Output the (X, Y) coordinate of the center of the cell containing the given text.  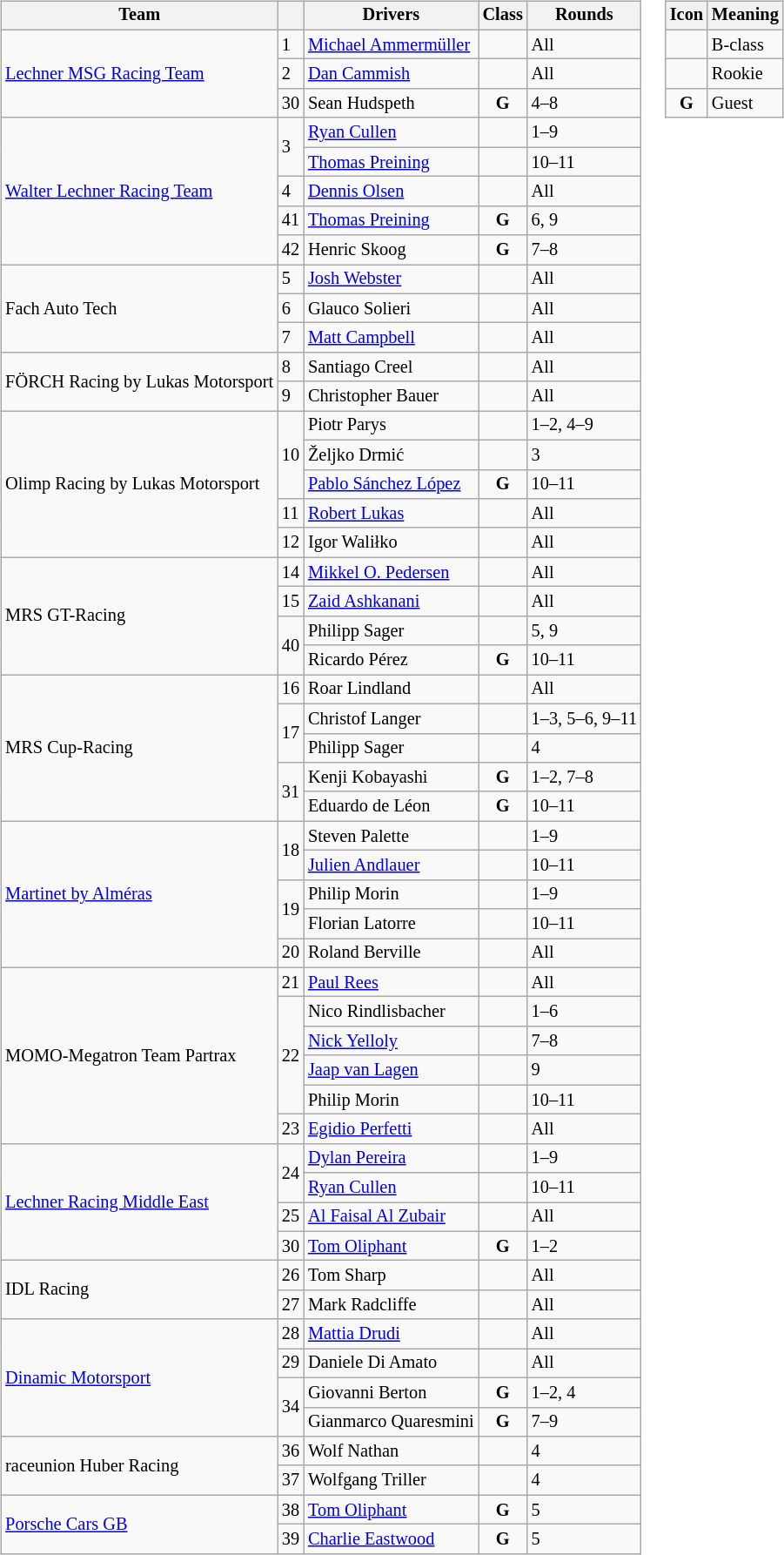
Sean Hudspeth (391, 104)
19 (291, 909)
1–2, 4 (585, 1392)
Florian Latorre (391, 924)
Lechner Racing Middle East (139, 1202)
5, 9 (585, 630)
Dinamic Motorsport (139, 1377)
16 (291, 690)
Josh Webster (391, 279)
Santiago Creel (391, 367)
Dennis Olsen (391, 192)
Wolf Nathan (391, 1451)
20 (291, 953)
Matt Campbell (391, 338)
10 (291, 454)
Egidio Perfetti (391, 1129)
Mark Radcliffe (391, 1305)
41 (291, 220)
FÖRCH Racing by Lukas Motorsport (139, 381)
25 (291, 1217)
Glauco Solieri (391, 308)
31 (291, 792)
Fach Auto Tech (139, 308)
17 (291, 733)
raceunion Huber Racing (139, 1466)
18 (291, 850)
Piotr Parys (391, 426)
Dan Cammish (391, 74)
6 (291, 308)
24 (291, 1172)
Drivers (391, 16)
MRS GT-Racing (139, 616)
34 (291, 1407)
Roar Lindland (391, 690)
Meaning (745, 16)
39 (291, 1539)
Porsche Cars GB (139, 1524)
Rookie (745, 74)
7 (291, 338)
Michael Ammermüller (391, 44)
Class (503, 16)
Lechner MSG Racing Team (139, 73)
4–8 (585, 104)
Igor Waliłko (391, 542)
14 (291, 572)
1–2, 4–9 (585, 426)
1–3, 5–6, 9–11 (585, 718)
8 (291, 367)
Pablo Sánchez López (391, 484)
23 (291, 1129)
Paul Rees (391, 982)
Nick Yelloly (391, 1041)
Charlie Eastwood (391, 1539)
Christof Langer (391, 718)
Rounds (585, 16)
Gianmarco Quaresmini (391, 1422)
15 (291, 602)
28 (291, 1334)
Kenji Kobayashi (391, 777)
12 (291, 542)
37 (291, 1480)
Željko Drmić (391, 454)
MRS Cup-Racing (139, 748)
1–6 (585, 1012)
Guest (745, 104)
1–2 (585, 1246)
6, 9 (585, 220)
Roland Berville (391, 953)
Mattia Drudi (391, 1334)
Wolfgang Triller (391, 1480)
2 (291, 74)
Giovanni Berton (391, 1392)
29 (291, 1363)
22 (291, 1055)
Eduardo de Léon (391, 806)
27 (291, 1305)
Julien Andlauer (391, 865)
Icon (687, 16)
Martinet by Alméras (139, 894)
26 (291, 1276)
Al Faisal Al Zubair (391, 1217)
Henric Skoog (391, 250)
IDL Racing (139, 1290)
1 (291, 44)
Zaid Ashkanani (391, 602)
MOMO-Megatron Team Partrax (139, 1055)
1–2, 7–8 (585, 777)
Steven Palette (391, 836)
B-class (745, 44)
Jaap van Lagen (391, 1070)
Robert Lukas (391, 514)
Nico Rindlisbacher (391, 1012)
Mikkel O. Pedersen (391, 572)
Team (139, 16)
38 (291, 1510)
11 (291, 514)
7–9 (585, 1422)
Walter Lechner Racing Team (139, 191)
40 (291, 644)
Christopher Bauer (391, 396)
Ricardo Pérez (391, 660)
42 (291, 250)
Tom Sharp (391, 1276)
Dylan Pereira (391, 1158)
Daniele Di Amato (391, 1363)
Olimp Racing by Lukas Motorsport (139, 484)
36 (291, 1451)
21 (291, 982)
